Output the (X, Y) coordinate of the center of the cell containing the given text.  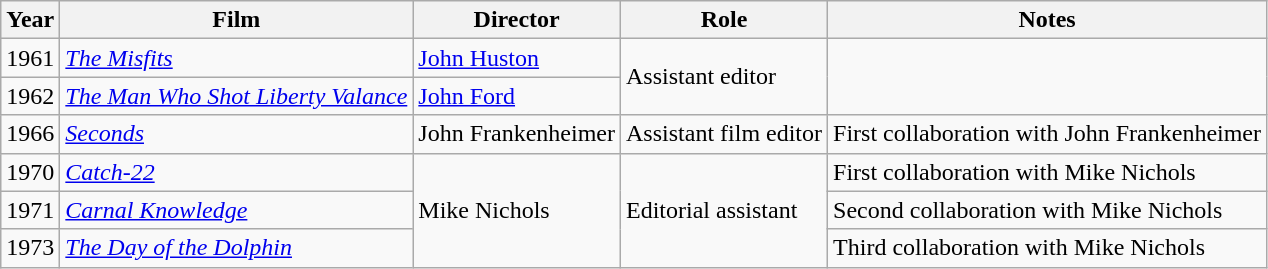
1962 (30, 96)
Catch-22 (236, 172)
Carnal Knowledge (236, 210)
1961 (30, 58)
Notes (1048, 20)
Assistant film editor (724, 134)
The Misfits (236, 58)
Second collaboration with Mike Nichols (1048, 210)
Role (724, 20)
John Ford (517, 96)
Third collaboration with Mike Nichols (1048, 248)
Editorial assistant (724, 210)
John Frankenheimer (517, 134)
Director (517, 20)
First collaboration with John Frankenheimer (1048, 134)
The Man Who Shot Liberty Valance (236, 96)
1970 (30, 172)
Film (236, 20)
First collaboration with Mike Nichols (1048, 172)
John Huston (517, 58)
Mike Nichols (517, 210)
1973 (30, 248)
1971 (30, 210)
Assistant editor (724, 77)
Seconds (236, 134)
1966 (30, 134)
Year (30, 20)
The Day of the Dolphin (236, 248)
